Output the [X, Y] coordinate of the center of the cell containing the given text.  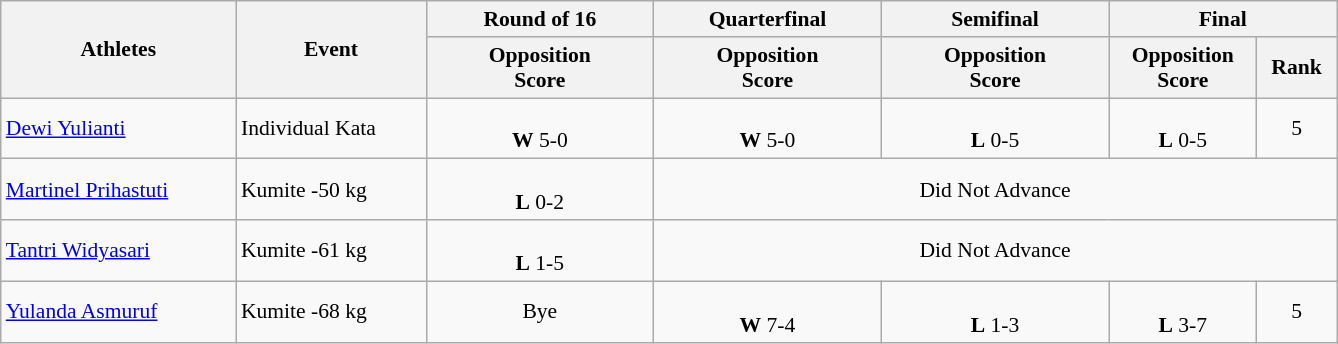
Round of 16 [540, 19]
Yulanda Asmuruf [118, 312]
Tantri Widyasari [118, 250]
Individual Kata [331, 128]
Athletes [118, 50]
W 7-4 [768, 312]
Kumite -68 kg [331, 312]
Martinel Prihastuti [118, 190]
Kumite -50 kg [331, 190]
L 1-3 [995, 312]
Rank [1297, 68]
Kumite -61 kg [331, 250]
Dewi Yulianti [118, 128]
L 3-7 [1183, 312]
Event [331, 50]
Semifinal [995, 19]
L 1-5 [540, 250]
Final [1223, 19]
Quarterfinal [768, 19]
L 0-2 [540, 190]
Bye [540, 312]
